For the text-containing cell, return its midpoint in (x, y) coordinate format. 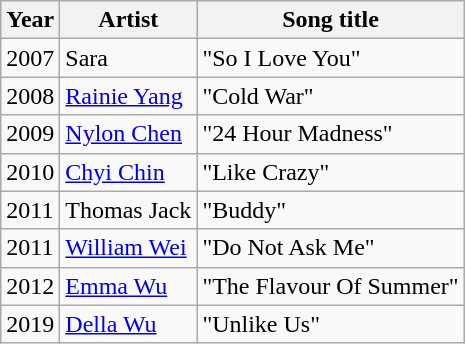
Year (30, 20)
Nylon Chen (128, 134)
"So I Love You" (330, 58)
"Buddy" (330, 210)
2019 (30, 324)
2008 (30, 96)
Della Wu (128, 324)
William Wei (128, 248)
Emma Wu (128, 286)
Thomas Jack (128, 210)
"24 Hour Madness" (330, 134)
Artist (128, 20)
"Like Crazy" (330, 172)
Chyi Chin (128, 172)
Song title (330, 20)
2010 (30, 172)
"Do Not Ask Me" (330, 248)
Sara (128, 58)
"Cold War" (330, 96)
Rainie Yang (128, 96)
2007 (30, 58)
"Unlike Us" (330, 324)
2009 (30, 134)
2012 (30, 286)
"The Flavour Of Summer" (330, 286)
